Provide the [x, y] coordinate of the cell's center where the given text is located.  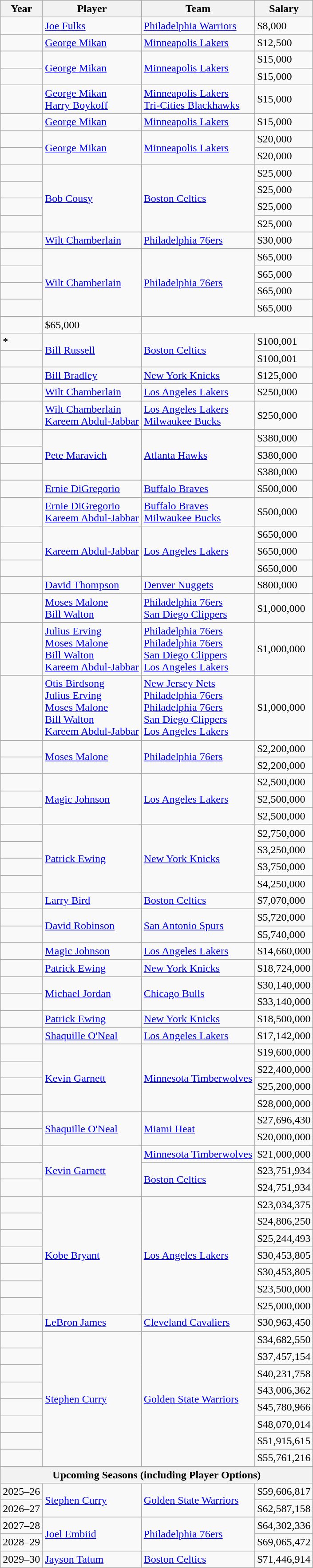
Philadelphia 76ersSan Diego Clippers [198, 608]
$14,660,000 [284, 951]
$28,000,000 [284, 1103]
$51,915,615 [284, 1441]
$19,600,000 [284, 1052]
$33,140,000 [284, 1002]
San Antonio Spurs [198, 926]
$3,250,000 [284, 850]
LeBron James [92, 1323]
Year [21, 9]
$25,200,000 [284, 1086]
$18,724,000 [284, 968]
Kobe Bryant [92, 1255]
$30,140,000 [284, 985]
Julius ErvingMoses MaloneBill WaltonKareem Abdul-Jabbar [92, 649]
$37,457,154 [284, 1356]
David Robinson [92, 926]
Bill Russell [92, 350]
David Thompson [92, 585]
Salary [284, 9]
$71,446,914 [284, 1559]
$17,142,000 [284, 1036]
$55,761,216 [284, 1458]
Pete Maravich [92, 455]
$4,250,000 [284, 883]
Wilt ChamberlainKareem Abdul-Jabbar [92, 415]
Minneapolis LakersTri-Cities Blackhawks [198, 99]
$8,000 [284, 26]
$125,000 [284, 375]
$5,720,000 [284, 918]
Chicago Bulls [198, 993]
$24,806,250 [284, 1221]
$30,000 [284, 240]
Joel Embiid [92, 1534]
$34,682,550 [284, 1339]
Philadelphia Warriors [198, 26]
$40,231,758 [284, 1373]
Bill Bradley [92, 375]
$22,400,000 [284, 1069]
$12,500 [284, 43]
$64,302,336 [284, 1525]
2026–27 [21, 1509]
Moses MaloneBill Walton [92, 608]
Moses Malone [92, 757]
$7,070,000 [284, 901]
Denver Nuggets [198, 585]
$27,696,430 [284, 1120]
$20,000,000 [284, 1137]
Bob Cousy [92, 198]
2025–26 [21, 1492]
$43,006,362 [284, 1390]
$30,963,450 [284, 1323]
$45,780,966 [284, 1407]
$69,065,472 [284, 1542]
$23,034,375 [284, 1205]
$18,500,000 [284, 1019]
Joe Fulks [92, 26]
$62,587,158 [284, 1509]
Miami Heat [198, 1128]
$800,000 [284, 585]
$25,000,000 [284, 1306]
Ernie DiGregorio [92, 489]
Larry Bird [92, 901]
Jayson Tatum [92, 1559]
Kareem Abdul-Jabbar [92, 552]
Cleveland Cavaliers [198, 1323]
$5,740,000 [284, 934]
Player [92, 9]
Ernie DiGregorioKareem Abdul-Jabbar [92, 511]
Buffalo Braves [198, 489]
Team [198, 9]
$48,070,014 [284, 1424]
George MikanHarry Boykoff [92, 99]
Philadelphia 76ersPhiladelphia 76ersSan Diego ClippersLos Angeles Lakers [198, 649]
Buffalo BravesMilwaukee Bucks [198, 511]
Otis BirdsongJulius ErvingMoses MaloneBill WaltonKareem Abdul-Jabbar [92, 708]
2028–29 [21, 1542]
* [21, 342]
$59,606,817 [284, 1492]
Atlanta Hawks [198, 455]
$25,244,493 [284, 1238]
Michael Jordan [92, 993]
Los Angeles LakersMilwaukee Bucks [198, 415]
2027–28 [21, 1525]
$24,751,934 [284, 1188]
New Jersey NetsPhiladelphia 76ersPhiladelphia 76ersSan Diego ClippersLos Angeles Lakers [198, 708]
$23,500,000 [284, 1289]
$2,750,000 [284, 833]
$21,000,000 [284, 1154]
2029–30 [21, 1559]
Upcoming Seasons (including Player Options) [157, 1475]
$23,751,934 [284, 1171]
$3,750,000 [284, 867]
